Search for the cell housing the specified text and yield its [x, y] center coordinate. 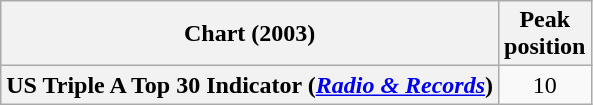
US Triple A Top 30 Indicator (Radio & Records) [250, 85]
Peakposition [545, 34]
10 [545, 85]
Chart (2003) [250, 34]
